From the cell containing the given text, extract its center point as (x, y) coordinate. 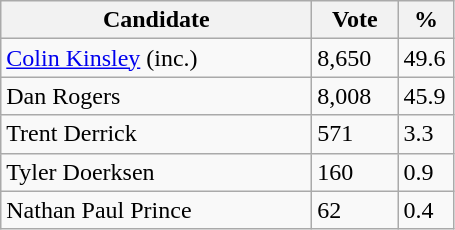
49.6 (426, 58)
62 (355, 210)
Dan Rogers (156, 96)
Colin Kinsley (inc.) (156, 58)
45.9 (426, 96)
8,650 (355, 58)
8,008 (355, 96)
571 (355, 134)
Nathan Paul Prince (156, 210)
% (426, 20)
Vote (355, 20)
160 (355, 172)
Tyler Doerksen (156, 172)
0.4 (426, 210)
3.3 (426, 134)
Candidate (156, 20)
Trent Derrick (156, 134)
0.9 (426, 172)
